Determine the [X, Y] coordinate at the center of the cell enclosing the given text.  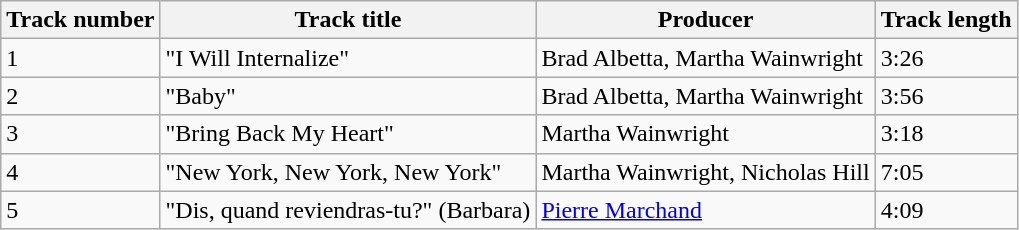
1 [80, 58]
"New York, New York, New York" [348, 172]
3 [80, 134]
4:09 [946, 210]
Track length [946, 20]
3:18 [946, 134]
4 [80, 172]
Track title [348, 20]
2 [80, 96]
"I Will Internalize" [348, 58]
"Bring Back My Heart" [348, 134]
5 [80, 210]
Martha Wainwright [706, 134]
"Dis, quand reviendras-tu?" (Barbara) [348, 210]
Track number [80, 20]
Pierre Marchand [706, 210]
7:05 [946, 172]
Producer [706, 20]
3:56 [946, 96]
3:26 [946, 58]
"Baby" [348, 96]
Martha Wainwright, Nicholas Hill [706, 172]
